Capture the cell that displays the provided text and extract its (x, y) central coordinate. 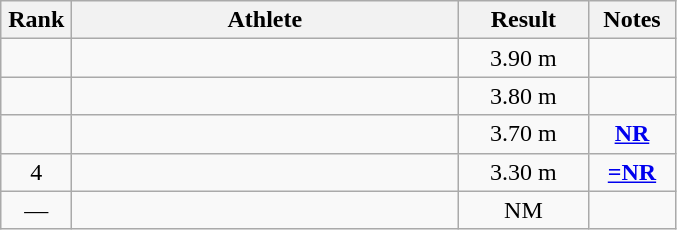
3.70 m (524, 134)
Rank (36, 20)
=NR (632, 172)
Athlete (265, 20)
NM (524, 210)
— (36, 210)
4 (36, 172)
3.30 m (524, 172)
3.90 m (524, 58)
Notes (632, 20)
Result (524, 20)
NR (632, 134)
3.80 m (524, 96)
